Determine the [X, Y] coordinate at the center of the cell enclosing the given text.  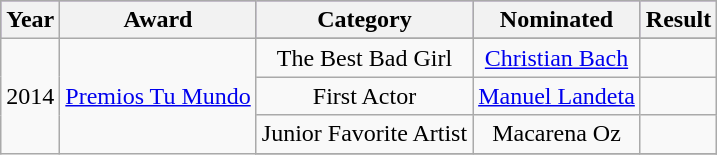
Year [30, 20]
Award [158, 20]
The Best Bad Girl [364, 58]
Premios Tu Mundo [158, 96]
Macarena Oz [557, 134]
Christian Bach [557, 58]
2014 [30, 96]
Junior Favorite Artist [364, 134]
Manuel Landeta [557, 96]
First Actor [364, 96]
Nominated [557, 20]
Category [364, 20]
Result [678, 20]
